Identify which cell holds the provided text, then report its (x, y) central coordinate. 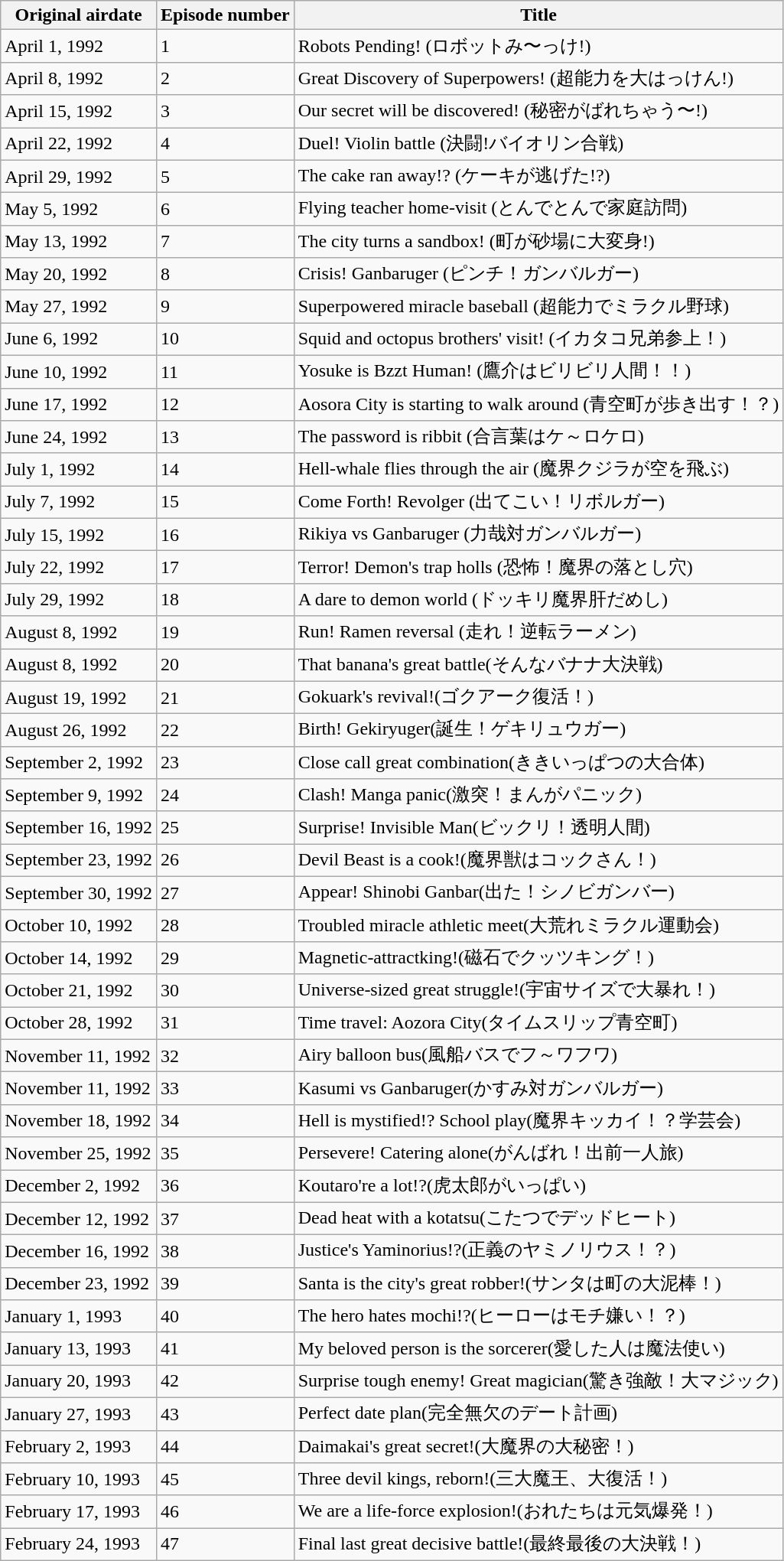
September 2, 1992 (79, 762)
August 19, 1992 (79, 698)
11 (225, 372)
July 15, 1992 (79, 534)
October 28, 1992 (79, 1024)
Come Forth! Revolger (出てこい！リボルガー) (538, 502)
September 9, 1992 (79, 796)
Santa is the city's great robber!(サンタは町の大泥棒！) (538, 1284)
Close call great combination(ききいっぱつの大合体) (538, 762)
22 (225, 730)
Devil Beast is a cook!(魔界獣はコックさん！) (538, 860)
September 23, 1992 (79, 860)
47 (225, 1544)
Airy balloon bus(風船バスでフ～ワフワ) (538, 1056)
7 (225, 242)
Gokuark's revival!(ゴクアーク復活！) (538, 698)
Terror! Demon's trap holls (恐怖！魔界の落とし穴) (538, 568)
August 26, 1992 (79, 730)
My beloved person is the sorcerer(愛した人は魔法使い) (538, 1348)
Yosuke is Bzzt Human! (鷹介はビリビリ人間！！) (538, 372)
17 (225, 568)
14 (225, 470)
Kasumi vs Ganbaruger(かすみ対ガンバルガー) (538, 1088)
8 (225, 274)
Title (538, 15)
39 (225, 1284)
41 (225, 1348)
20 (225, 666)
Dead heat with a kotatsu(こたつでデッドヒート) (538, 1218)
Koutaro're a lot!?(虎太郎がいっぱい) (538, 1186)
January 27, 1993 (79, 1414)
6 (225, 210)
Hell is mystified!? School play(魔界キッカイ！？学芸会) (538, 1120)
Hell-whale flies through the air (魔界クジラが空を飛ぶ) (538, 470)
July 22, 1992 (79, 568)
38 (225, 1252)
The password is ribbit (合言葉はケ～ロケロ) (538, 438)
30 (225, 990)
Robots Pending! (ロボットみ〜っけ!) (538, 46)
September 16, 1992 (79, 828)
February 24, 1993 (79, 1544)
40 (225, 1316)
Troubled miracle athletic meet(大荒れミラクル運動会) (538, 926)
13 (225, 438)
Surprise! Invisible Man(ビックリ！透明人間) (538, 828)
February 17, 1993 (79, 1512)
43 (225, 1414)
June 17, 1992 (79, 404)
April 1, 1992 (79, 46)
Original airdate (79, 15)
The city turns a sandbox! (町が砂場に大変身!) (538, 242)
32 (225, 1056)
Three devil kings, reborn!(三大魔王、大復活！) (538, 1480)
May 13, 1992 (79, 242)
That banana's great battle(そんなバナナ大決戦) (538, 666)
December 23, 1992 (79, 1284)
Surprise tough enemy! Great magician(驚き強敵！大マジック) (538, 1382)
The cake ran away!? (ケーキが逃げた!?) (538, 176)
October 21, 1992 (79, 990)
26 (225, 860)
21 (225, 698)
27 (225, 892)
Magnetic-attractking!(磁石でクッツキング！) (538, 958)
June 24, 1992 (79, 438)
June 6, 1992 (79, 340)
44 (225, 1446)
3 (225, 112)
November 25, 1992 (79, 1154)
May 20, 1992 (79, 274)
28 (225, 926)
2 (225, 78)
Crisis! Ganbaruger (ピンチ！ガンバルガー) (538, 274)
Run! Ramen reversal (走れ！逆転ラーメン) (538, 632)
46 (225, 1512)
May 27, 1992 (79, 306)
15 (225, 502)
July 1, 1992 (79, 470)
April 15, 1992 (79, 112)
Our secret will be discovered! (秘密がばれちゃう〜!) (538, 112)
Justice's Yaminorius!?(正義のヤミノリウス！？) (538, 1252)
31 (225, 1024)
Squid and octopus brothers' visit! (イカタコ兄弟参上！) (538, 340)
December 16, 1992 (79, 1252)
May 5, 1992 (79, 210)
18 (225, 600)
19 (225, 632)
April 29, 1992 (79, 176)
Time travel: Aozora City(タイムスリップ青空町) (538, 1024)
10 (225, 340)
23 (225, 762)
37 (225, 1218)
A dare to demon world (ドッキリ魔界肝だめし) (538, 600)
45 (225, 1480)
June 10, 1992 (79, 372)
24 (225, 796)
12 (225, 404)
Birth! Gekiryuger(誕生！ゲキリュウガー) (538, 730)
July 29, 1992 (79, 600)
November 18, 1992 (79, 1120)
Universe-sized great struggle!(宇宙サイズで大暴れ！) (538, 990)
Flying teacher home-visit (とんでとんで家庭訪問) (538, 210)
December 12, 1992 (79, 1218)
January 1, 1993 (79, 1316)
42 (225, 1382)
Final last great decisive battle!(最終最後の大決戦！) (538, 1544)
We are a life-force explosion!(おれたちは元気爆発！) (538, 1512)
Appear! Shinobi Ganbar(出た！シノビガンバー) (538, 892)
December 2, 1992 (79, 1186)
April 22, 1992 (79, 144)
36 (225, 1186)
16 (225, 534)
Perfect date plan(完全無欠のデート計画) (538, 1414)
29 (225, 958)
25 (225, 828)
July 7, 1992 (79, 502)
September 30, 1992 (79, 892)
Persevere! Catering alone(がんばれ！出前一人旅) (538, 1154)
9 (225, 306)
October 10, 1992 (79, 926)
1 (225, 46)
Superpowered miracle baseball (超能力でミラクル野球) (538, 306)
The hero hates mochi!?(ヒーローはモチ嫌い！？) (538, 1316)
4 (225, 144)
5 (225, 176)
Aosora City is starting to walk around (青空町が歩き出す！？) (538, 404)
Great Discovery of Superpowers! (超能力を大はっけん!) (538, 78)
Daimakai's great secret!(大魔界の大秘密！) (538, 1446)
January 20, 1993 (79, 1382)
Clash! Manga panic(激突！まんがパニック) (538, 796)
April 8, 1992 (79, 78)
February 2, 1993 (79, 1446)
Duel! Violin battle (決闘!バイオリン合戦) (538, 144)
35 (225, 1154)
February 10, 1993 (79, 1480)
Rikiya vs Ganbaruger (力哉対ガンバルガー) (538, 534)
34 (225, 1120)
January 13, 1993 (79, 1348)
33 (225, 1088)
Episode number (225, 15)
October 14, 1992 (79, 958)
